Output the [X, Y] coordinate of the center of the cell containing the given text.  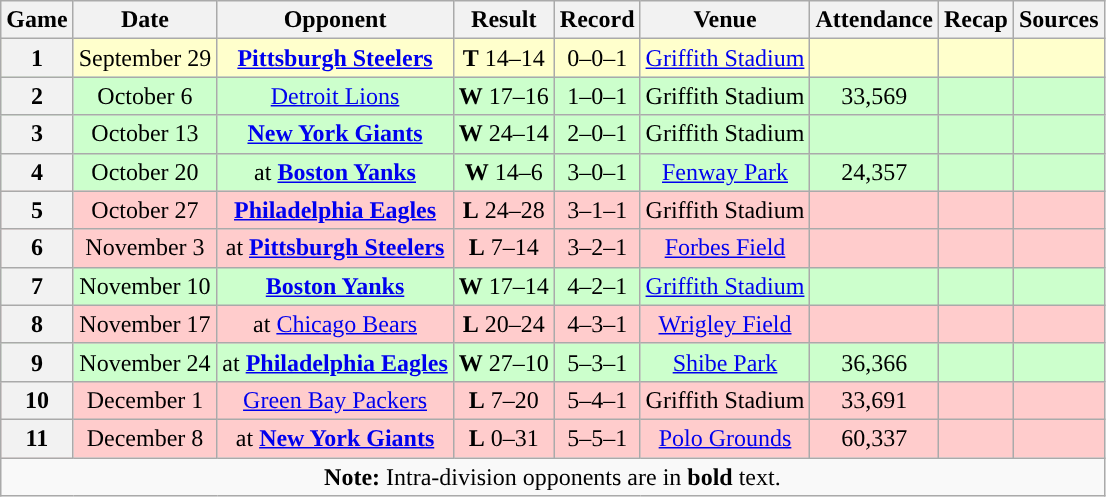
Forbes Field [725, 248]
36,366 [874, 362]
W 17–14 [504, 286]
3 [37, 134]
October 20 [145, 172]
3–2–1 [597, 248]
1–0–1 [597, 96]
Note: Intra-division opponents are in bold text. [552, 477]
60,337 [874, 438]
October 6 [145, 96]
Green Bay Packers [335, 400]
W 24–14 [504, 134]
November 24 [145, 362]
September 29 [145, 58]
33,691 [874, 400]
5–3–1 [597, 362]
W 27–10 [504, 362]
10 [37, 400]
24,357 [874, 172]
November 17 [145, 324]
5 [37, 210]
11 [37, 438]
7 [37, 286]
8 [37, 324]
Opponent [335, 20]
5–4–1 [597, 400]
November 3 [145, 248]
3–0–1 [597, 172]
L 0–31 [504, 438]
9 [37, 362]
New York Giants [335, 134]
6 [37, 248]
at Pittsburgh Steelers [335, 248]
Result [504, 20]
at Chicago Bears [335, 324]
December 8 [145, 438]
Polo Grounds [725, 438]
2 [37, 96]
at Philadelphia Eagles [335, 362]
T 14–14 [504, 58]
Philadelphia Eagles [335, 210]
Record [597, 20]
Boston Yanks [335, 286]
3–1–1 [597, 210]
October 13 [145, 134]
1 [37, 58]
Wrigley Field [725, 324]
Venue [725, 20]
at Boston Yanks [335, 172]
L 7–14 [504, 248]
October 27 [145, 210]
Game [37, 20]
L 7–20 [504, 400]
33,569 [874, 96]
Detroit Lions [335, 96]
W 17–16 [504, 96]
4–3–1 [597, 324]
L 20–24 [504, 324]
Date [145, 20]
2–0–1 [597, 134]
L 24–28 [504, 210]
Shibe Park [725, 362]
Fenway Park [725, 172]
Sources [1058, 20]
Attendance [874, 20]
Pittsburgh Steelers [335, 58]
4 [37, 172]
4–2–1 [597, 286]
at New York Giants [335, 438]
W 14–6 [504, 172]
November 10 [145, 286]
Recap [976, 20]
December 1 [145, 400]
5–5–1 [597, 438]
0–0–1 [597, 58]
